Extract the (x, y) coordinate from the center of the cell holding the provided text.  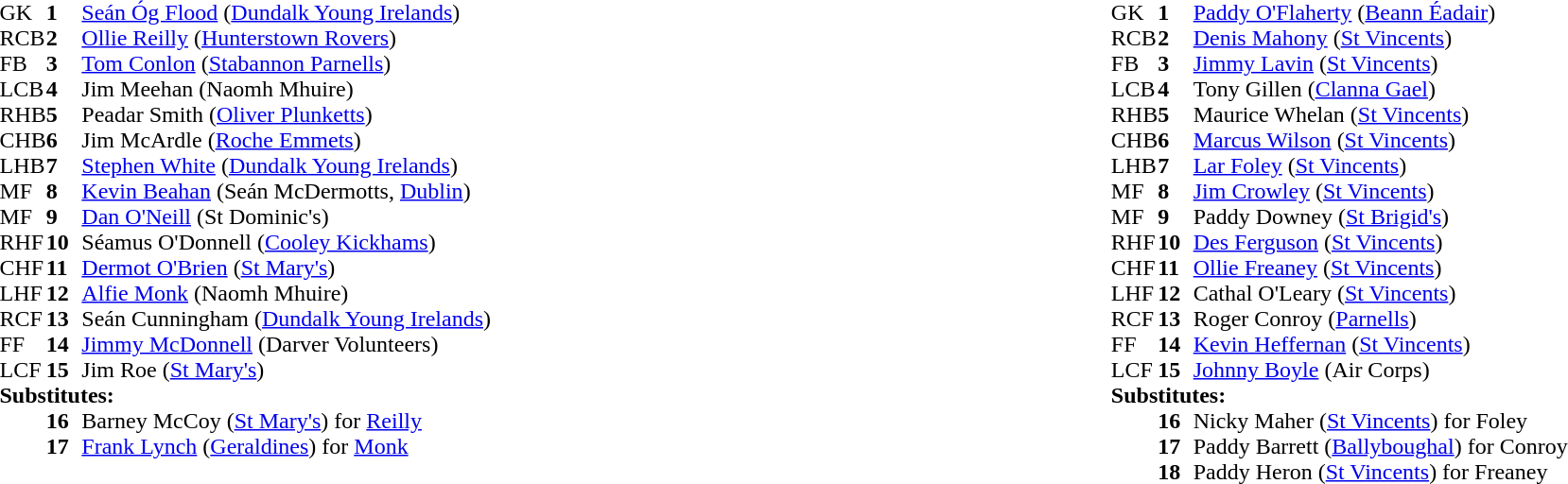
Marcus Wilson (St Vincents) (1381, 140)
Johnny Boyle (Air Corps) (1381, 371)
Jim McArdle (Roche Emmets) (286, 140)
Kevin Beahan (Seán McDermotts, Dublin) (286, 191)
Jim Meehan (Naomh Mhuire) (286, 89)
Nicky Maher (St Vincents) for Foley (1381, 422)
Paddy Barrett (Ballyboughal) for Conroy (1381, 446)
Alfie Monk (Naomh Mhuire) (286, 293)
Dermot O'Brien (St Mary's) (286, 268)
Jimmy McDonnell (Darver Volunteers) (286, 344)
Ollie Freaney (St Vincents) (1381, 268)
Maurice Whelan (St Vincents) (1381, 115)
Denis Mahony (St Vincents) (1381, 38)
Seán Cunningham (Dundalk Young Irelands) (286, 320)
Jimmy Lavin (St Vincents) (1381, 64)
Kevin Heffernan (St Vincents) (1381, 344)
Stephen White (Dundalk Young Irelands) (286, 166)
Des Ferguson (St Vincents) (1381, 242)
Séamus O'Donnell (Cooley Kickhams) (286, 242)
Lar Foley (St Vincents) (1381, 166)
Ollie Reilly (Hunterstown Rovers) (286, 38)
Jim Roe (St Mary's) (286, 371)
Cathal O'Leary (St Vincents) (1381, 293)
Barney McCoy (St Mary's) for Reilly (286, 422)
Paddy O'Flaherty (Beann Éadair) (1381, 13)
Tony Gillen (Clanna Gael) (1381, 89)
Seán Óg Flood (Dundalk Young Irelands) (286, 13)
Paddy Downey (St Brigid's) (1381, 217)
Jim Crowley (St Vincents) (1381, 191)
Frank Lynch (Geraldines) for Monk (286, 446)
Tom Conlon (Stabannon Parnells) (286, 64)
Peadar Smith (Oliver Plunketts) (286, 115)
Roger Conroy (Parnells) (1381, 320)
Dan O'Neill (St Dominic's) (286, 217)
